Identify which cell holds the provided text, then report its (x, y) central coordinate. 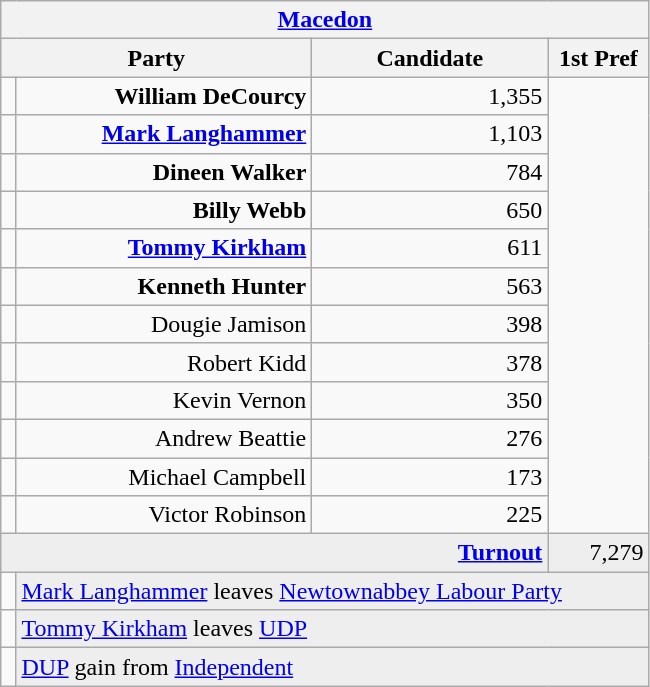
Robert Kidd (164, 362)
350 (430, 400)
1st Pref (598, 58)
Tommy Kirkham leaves UDP (332, 629)
563 (430, 286)
1,355 (430, 96)
Kevin Vernon (164, 400)
7,279 (598, 553)
DUP gain from Independent (332, 667)
398 (430, 324)
650 (430, 210)
Kenneth Hunter (164, 286)
173 (430, 477)
1,103 (430, 134)
276 (430, 438)
Victor Robinson (164, 515)
Mark Langhammer (164, 134)
Macedon (325, 20)
Dougie Jamison (164, 324)
William DeCourcy (164, 96)
Mark Langhammer leaves Newtownabbey Labour Party (332, 591)
Tommy Kirkham (164, 248)
Turnout (274, 553)
Candidate (430, 58)
Andrew Beattie (164, 438)
Party (156, 58)
378 (430, 362)
Michael Campbell (164, 477)
Dineen Walker (164, 172)
225 (430, 515)
Billy Webb (164, 210)
784 (430, 172)
611 (430, 248)
